Return (X, Y) of the center of cell containing provided text 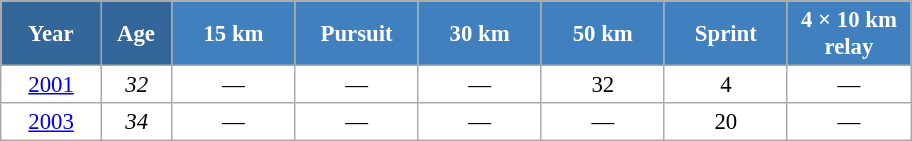
Pursuit (356, 34)
2003 (52, 122)
50 km (602, 34)
20 (726, 122)
34 (136, 122)
4 (726, 85)
15 km (234, 34)
Year (52, 34)
30 km (480, 34)
Sprint (726, 34)
4 × 10 km relay (848, 34)
Age (136, 34)
2001 (52, 85)
